Find where the given text appears and provide that cell's center as [X, Y] coordinate. 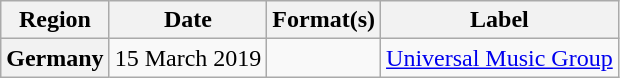
Region [55, 20]
Label [500, 20]
Germany [55, 58]
Universal Music Group [500, 58]
Format(s) [324, 20]
Date [188, 20]
15 March 2019 [188, 58]
